Return (x, y) of the center of cell containing provided text 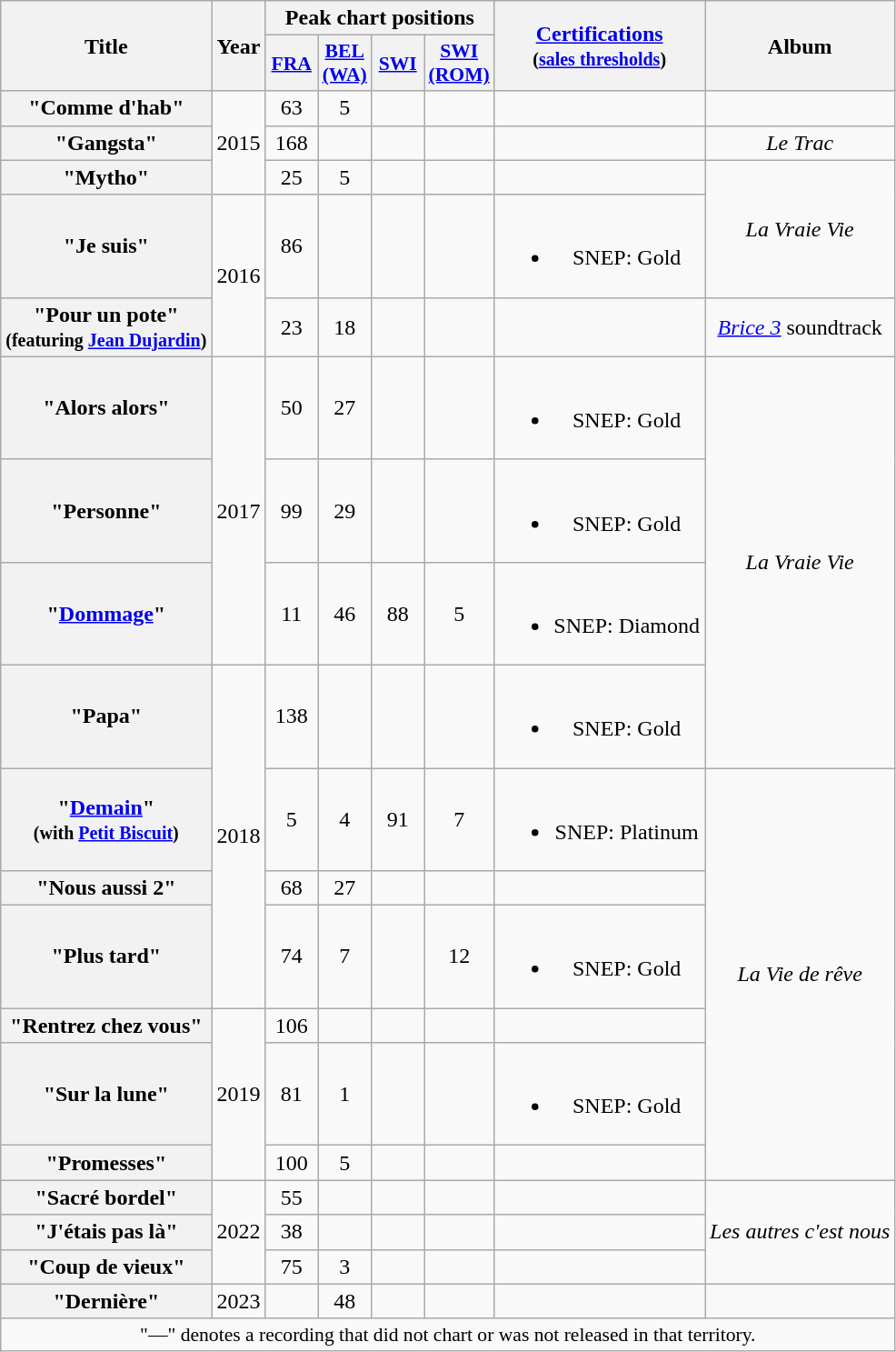
2016 (238, 275)
4 (345, 818)
"Alors alors" (106, 407)
"Sur la lune" (106, 1095)
"Rentrez chez vous" (106, 1026)
"Mytho" (106, 177)
"Je suis" (106, 245)
"Plus tard" (106, 956)
Year (238, 45)
"Dernière" (106, 1301)
"Promesses" (106, 1163)
2022 (238, 1232)
Album (800, 45)
Le Trac (800, 143)
2019 (238, 1095)
2023 (238, 1301)
SNEP: Diamond (600, 613)
88 (398, 613)
2018 (238, 836)
91 (398, 818)
25 (292, 177)
46 (345, 613)
3 (345, 1267)
SNEP: Platinum (600, 818)
"Papa" (106, 716)
2015 (238, 143)
18 (345, 327)
2017 (238, 511)
"Personne" (106, 511)
106 (292, 1026)
Les autres c'est nous (800, 1232)
138 (292, 716)
Certifications(sales thresholds) (600, 45)
74 (292, 956)
12 (458, 956)
"Demain"(with Petit Biscuit) (106, 818)
38 (292, 1232)
SWI (ROM) (458, 64)
99 (292, 511)
1 (345, 1095)
"Sacré bordel" (106, 1197)
"Pour un pote"(featuring Jean Dujardin) (106, 327)
"Dommage" (106, 613)
BEL (WA) (345, 64)
Title (106, 45)
"Nous aussi 2" (106, 888)
"Coup de vieux" (106, 1267)
11 (292, 613)
55 (292, 1197)
75 (292, 1267)
"J'étais pas là" (106, 1232)
23 (292, 327)
168 (292, 143)
48 (345, 1301)
63 (292, 108)
FRA (292, 64)
"Gangsta" (106, 143)
68 (292, 888)
50 (292, 407)
81 (292, 1095)
86 (292, 245)
La Vie de rêve (800, 973)
"Comme d'hab" (106, 108)
"—" denotes a recording that did not chart or was not released in that territory. (448, 1335)
29 (345, 511)
100 (292, 1163)
Brice 3 soundtrack (800, 327)
Peak chart positions (380, 18)
SWI (398, 64)
